Identify which cell holds the provided text, then report its [X, Y] central coordinate. 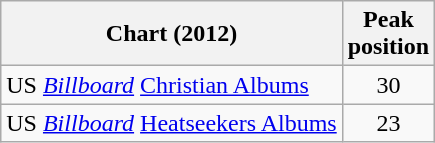
Peakposition [388, 34]
23 [388, 123]
Chart (2012) [172, 34]
US Billboard Christian Albums [172, 85]
US Billboard Heatseekers Albums [172, 123]
30 [388, 85]
